Provide the [X, Y] coordinate of the cell's center where the given text is located.  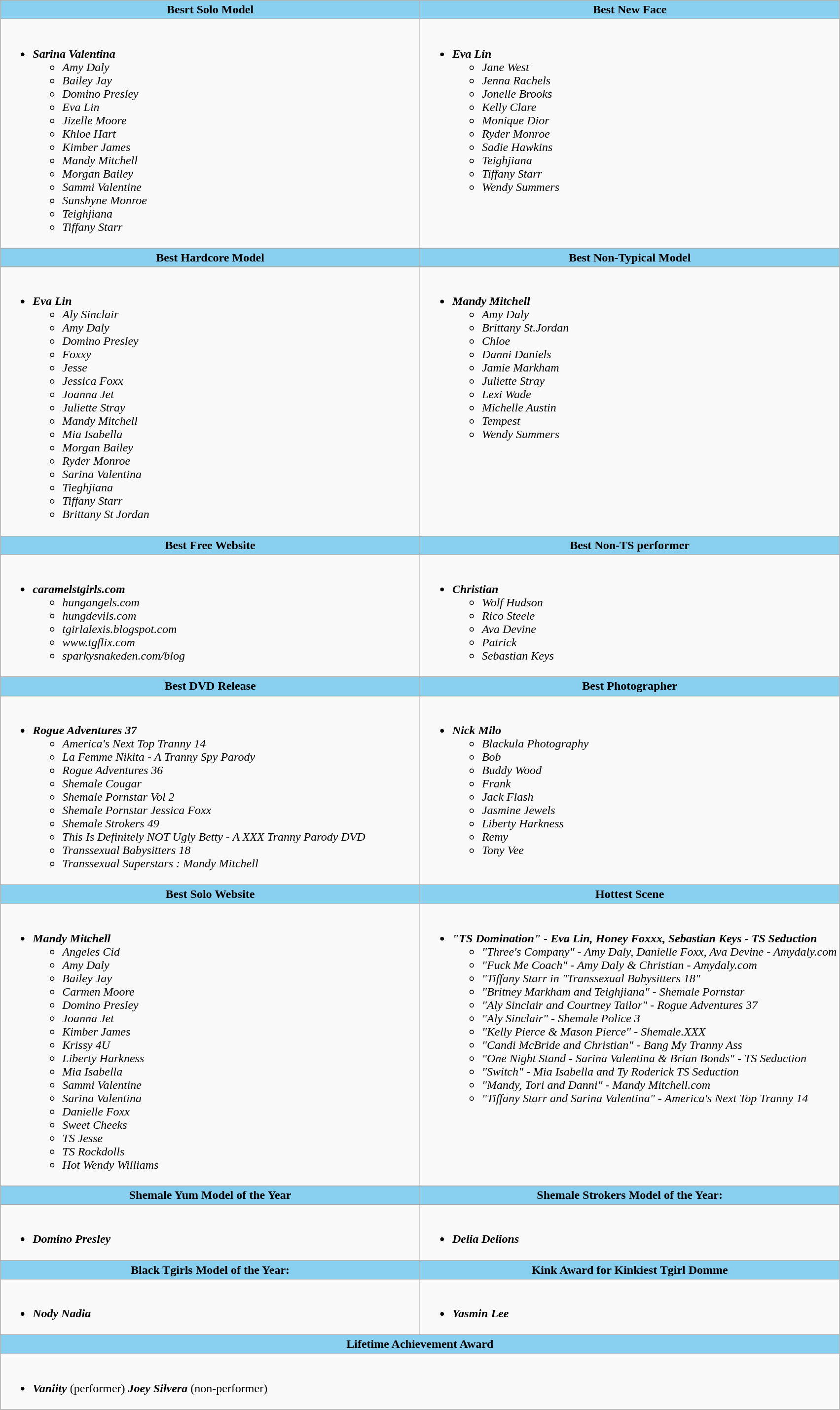
Nick MiloBlackula PhotographyBobBuddy WoodFrankJack FlashJasmine JewelsLiberty HarknessRemyTony Vee [629, 790]
Shemale Strokers Model of the Year: [629, 1195]
caramelstgirls.comhungangels.comhungdevils.comtgirlalexis.blogspot.comwww.tgflix.comsparkysnakeden.com/blog [210, 616]
Eva LinJane WestJenna RachelsJonelle BrooksKelly ClareMonique DiorRyder MonroeSadie HawkinsTeighjianaTiffany StarrWendy Summers [629, 134]
Kink Award for Kinkiest Tgirl Domme [629, 1269]
Lifetime Achievement Award [420, 1344]
Domino Presley [210, 1232]
Best DVD Release [210, 686]
Nody Nadia [210, 1307]
Hottest Scene [629, 894]
Best New Face [629, 10]
ChristianWolf HudsonRico SteeleAva DevinePatrickSebastian Keys [629, 616]
Yasmin Lee [629, 1307]
Besrt Solo Model [210, 10]
Black Tgirls Model of the Year: [210, 1269]
Delia Delions [629, 1232]
Best Free Website [210, 545]
Best Non-Typical Model [629, 258]
Mandy MitchellAmy DalyBrittany St.JordanChloeDanni DanielsJamie MarkhamJuliette StrayLexi WadeMichelle AustinTempestWendy Summers [629, 402]
Best Solo Website [210, 894]
Best Non-TS performer [629, 545]
Best Hardcore Model [210, 258]
Vaniity (performer) Joey Silvera (non-performer) [420, 1381]
Shemale Yum Model of the Year [210, 1195]
Best Photographer [629, 686]
